Pinpoint the cell where the given text exists, returning its (x, y) midpoint coordinate. 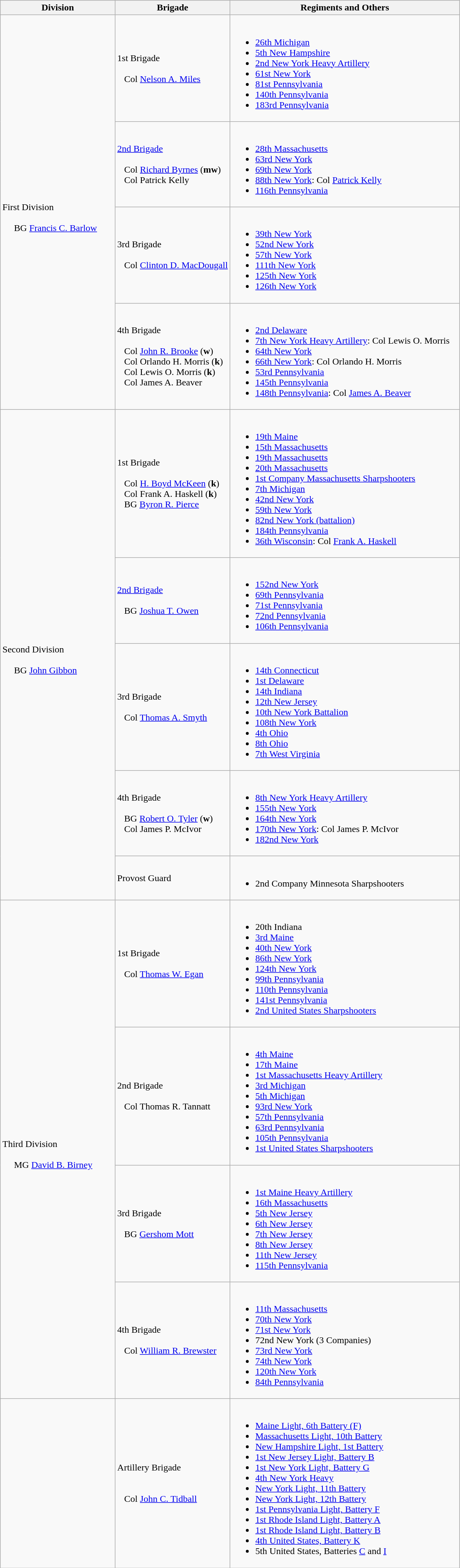
Regiments and Others (345, 8)
4th Brigade Col John R. Brooke (w) Col Orlando H. Morris (k) Col Lewis O. Morris (k) Col James A. Beaver (172, 356)
Artillery Brigade Col John C. Tidball (172, 1484)
26th Michigan5th New Hampshire2nd New York Heavy Artillery61st New York81st Pennsylvania140th Pennsylvania183rd Pennsylvania (345, 68)
Provost Guard (172, 878)
2nd Brigade Col Thomas R. Tannatt (172, 1096)
Brigade (172, 8)
1st Brigade Col Nelson A. Miles (172, 68)
2nd Brigade Col Richard Byrnes (mw) Col Patrick Kelly (172, 164)
Second Division BG John Gibbon (58, 655)
3rd Brigade BG Gershom Mott (172, 1223)
Third Division MG David B. Birney (58, 1149)
1st Maine Heavy Artillery16th Massachusetts5th New Jersey6th New Jersey7th New Jersey8th New Jersey11th New Jersey115th Pennsylvania (345, 1223)
20th Indiana3rd Maine40th New York86th New York124th New York99th Pennsylvania110th Pennsylvania141st Pennsylvania2nd United States Sharpshooters (345, 964)
Division (58, 8)
39th New York52nd New York57th New York111th New York125th New York126th New York (345, 255)
3rd Brigade Col Thomas A. Smyth (172, 707)
2nd Brigade BG Joshua T. Owen (172, 601)
4th Brigade Col William R. Brewster (172, 1340)
2nd Company Minnesota Sharpshooters (345, 878)
3rd Brigade Col Clinton D. MacDougall (172, 255)
First Division BG Francis C. Barlow (58, 212)
8th New York Heavy Artillery155th New York164th New York170th New York: Col James P. McIvor182nd New York (345, 813)
28th Massachusetts63rd New York69th New York88th New York: Col Patrick Kelly116th Pennsylvania (345, 164)
11th Massachusetts70th New York71st New York72nd New York (3 Companies)73rd New York74th New York120th New York84th Pennsylvania (345, 1340)
1st Brigade Col Thomas W. Egan (172, 964)
1st Brigade Col H. Boyd McKeen (k) Col Frank A. Haskell (k) BG Byron R. Pierce (172, 484)
4th Brigade BG Robert O. Tyler (w) Col James P. McIvor (172, 813)
14th Connecticut1st Delaware14th Indiana12th New Jersey10th New York Battalion108th New York4th Ohio8th Ohio7th West Virginia (345, 707)
152nd New York69th Pennsylvania71st Pennsylvania72nd Pennsylvania106th Pennsylvania (345, 601)
